Search for the cell housing the specified text and yield its (X, Y) center coordinate. 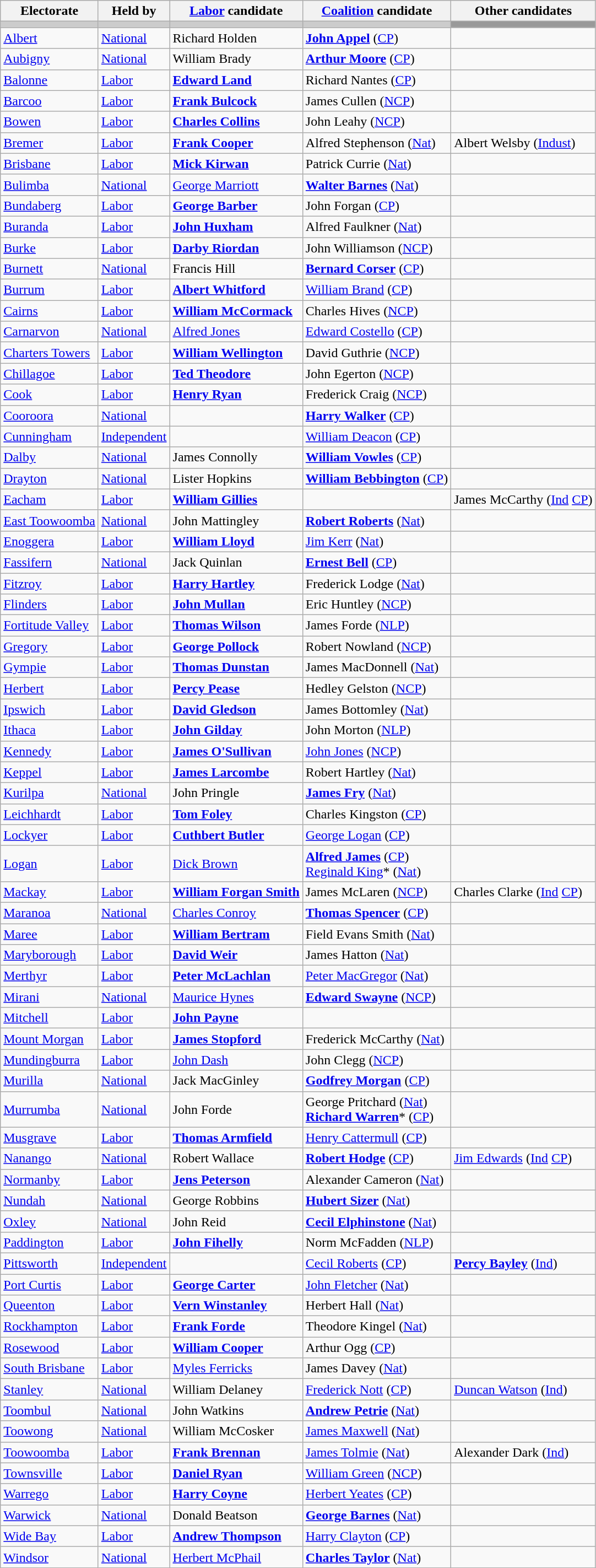
Pittsworth (50, 1263)
East Toowoomba (50, 520)
John Fletcher (Nat) (377, 1285)
Held by (134, 11)
Harry Coyne (236, 1494)
John Huxham (236, 227)
Nundah (50, 1200)
Lister Hopkins (236, 478)
South Brisbane (50, 1368)
Tom Foley (236, 814)
Andrew Thompson (236, 1536)
Hedley Gelston (NCP) (377, 688)
Cuthbert Butler (236, 835)
John Mullan (236, 605)
Arthur Moore (CP) (377, 59)
Peter McLachlan (236, 976)
George Logan (CP) (377, 835)
Percy Bayley (Ind) (523, 1263)
William Wellington (236, 353)
Norm McFadden (NLP) (377, 1242)
Robert Roberts (Nat) (377, 520)
Edward Land (236, 80)
Burnett (50, 269)
Frederick Nott (CP) (377, 1389)
Kennedy (50, 751)
Townsville (50, 1473)
Frederick McCarthy (Nat) (377, 1039)
Burke (50, 247)
John Fihelly (236, 1242)
William Deacon (CP) (377, 437)
Paddington (50, 1242)
Herbert Yeates (CP) (377, 1494)
Alexander Cameron (Nat) (377, 1179)
Herbert (50, 688)
Frank Bulcock (236, 101)
Mount Morgan (50, 1039)
David Guthrie (NCP) (377, 353)
William Gillies (236, 499)
Wide Bay (50, 1536)
Edward Costello (CP) (377, 332)
William Brady (236, 59)
George Pollock (236, 646)
James Tolmie (Nat) (377, 1452)
Darby Riordan (236, 247)
James McLaren (NCP) (377, 892)
Andrew Petrie (Nat) (377, 1410)
Charles Collins (236, 122)
Maurice Hynes (236, 997)
James Maxwell (Nat) (377, 1431)
Mackay (50, 892)
Balonne (50, 80)
Frank Brennan (236, 1452)
Richard Holden (236, 38)
Nanango (50, 1159)
Albert Whitford (236, 290)
Cook (50, 395)
Bulimba (50, 185)
Vern Winstanley (236, 1306)
Fassifern (50, 562)
Chillagoe (50, 374)
Warrego (50, 1494)
James Cullen (NCP) (377, 101)
William Bertram (236, 934)
Francis Hill (236, 269)
Windsor (50, 1557)
Patrick Currie (Nat) (377, 164)
Godfrey Morgan (CP) (377, 1081)
Toombul (50, 1410)
Frank Cooper (236, 143)
Toowong (50, 1431)
Richard Nantes (CP) (377, 80)
Albert (50, 38)
John Leahy (NCP) (377, 122)
Stanley (50, 1389)
Jim Edwards (Ind CP) (523, 1159)
John Dash (236, 1060)
James Stopford (236, 1039)
Murilla (50, 1081)
Murrumba (50, 1109)
Fortitude Valley (50, 626)
William Green (NCP) (377, 1473)
James Davey (Nat) (377, 1368)
James Hatton (Nat) (377, 955)
Harry Clayton (CP) (377, 1536)
John Egerton (NCP) (377, 374)
Frederick Craig (NCP) (377, 395)
George Carter (236, 1285)
Mundingburra (50, 1060)
James McCarthy (Ind CP) (523, 499)
Brisbane (50, 164)
Ted Theodore (236, 374)
Leichhardt (50, 814)
Enoggera (50, 541)
George Robbins (236, 1200)
John Pringle (236, 793)
Kurilpa (50, 793)
Harry Hartley (236, 584)
Ipswich (50, 709)
Normanby (50, 1179)
William Vowles (CP) (377, 457)
Walter Barnes (Nat) (377, 185)
John Appel (CP) (377, 38)
Bremer (50, 143)
Thomas Wilson (236, 626)
Frederick Lodge (Nat) (377, 584)
Aubigny (50, 59)
Henry Ryan (236, 395)
David Weir (236, 955)
Rosewood (50, 1348)
Charles Clarke (Ind CP) (523, 892)
Jim Kerr (Nat) (377, 541)
Cooroora (50, 416)
John Reid (236, 1221)
Gympie (50, 667)
Peter MacGregor (Nat) (377, 976)
Daniel Ryan (236, 1473)
George Barber (236, 206)
William Cooper (236, 1348)
Robert Hodge (CP) (377, 1159)
James MacDonnell (Nat) (377, 667)
John Morton (NLP) (377, 730)
John Mattingley (236, 520)
Charles Kingston (CP) (377, 814)
Alfred James (CP) Reginald King* (Nat) (377, 863)
James Larcombe (236, 772)
Port Curtis (50, 1285)
Maryborough (50, 955)
Arthur Ogg (CP) (377, 1348)
Burrum (50, 290)
Frank Forde (236, 1327)
Dick Brown (236, 863)
Other candidates (523, 11)
Oxley (50, 1221)
Robert Nowland (NCP) (377, 646)
John Williamson (NCP) (377, 247)
William McCormack (236, 311)
Field Evans Smith (Nat) (377, 934)
Duncan Watson (Ind) (523, 1389)
Alfred Faulkner (Nat) (377, 227)
Hubert Sizer (Nat) (377, 1200)
George Pritchard (Nat) Richard Warren* (CP) (377, 1109)
Carnarvon (50, 332)
Cairns (50, 311)
John Gilday (236, 730)
John Watkins (236, 1410)
James Fry (Nat) (377, 793)
Alexander Dark (Ind) (523, 1452)
William Bebbington (CP) (377, 478)
William McCosker (236, 1431)
Cunningham (50, 437)
Logan (50, 863)
Cecil Elphinstone (Nat) (377, 1221)
John Clegg (NCP) (377, 1060)
Charles Taylor (Nat) (377, 1557)
Mitchell (50, 1018)
Jens Peterson (236, 1179)
Lockyer (50, 835)
James O'Sullivan (236, 751)
Coalition candidate (377, 11)
Rockhampton (50, 1327)
Alfred Stephenson (Nat) (377, 143)
Herbert Hall (Nat) (377, 1306)
Flinders (50, 605)
Bernard Corser (CP) (377, 269)
Keppel (50, 772)
George Barnes (Nat) (377, 1515)
Mick Kirwan (236, 164)
John Forgan (CP) (377, 206)
Percy Pease (236, 688)
John Jones (NCP) (377, 751)
Bowen (50, 122)
Drayton (50, 478)
Ithaca (50, 730)
Musgrave (50, 1138)
Donald Beatson (236, 1515)
Thomas Dunstan (236, 667)
Queenton (50, 1306)
James Forde (NLP) (377, 626)
Electorate (50, 11)
Warwick (50, 1515)
George Marriott (236, 185)
Eacham (50, 499)
Toowoomba (50, 1452)
Myles Ferricks (236, 1368)
Robert Wallace (236, 1159)
Cecil Roberts (CP) (377, 1263)
Charles Conroy (236, 913)
John Payne (236, 1018)
Merthyr (50, 976)
Albert Welsby (Indust) (523, 143)
Alfred Jones (236, 332)
William Lloyd (236, 541)
Fitzroy (50, 584)
Theodore Kingel (Nat) (377, 1327)
James Bottomley (Nat) (377, 709)
Maranoa (50, 913)
Ernest Bell (CP) (377, 562)
Charles Hives (NCP) (377, 311)
Edward Swayne (NCP) (377, 997)
William Brand (CP) (377, 290)
Harry Walker (CP) (377, 416)
William Forgan Smith (236, 892)
Herbert McPhail (236, 1557)
Mirani (50, 997)
Maree (50, 934)
Dalby (50, 457)
Bundaberg (50, 206)
Jack Quinlan (236, 562)
Barcoo (50, 101)
Buranda (50, 227)
Gregory (50, 646)
Labor candidate (236, 11)
Thomas Armfield (236, 1138)
James Connolly (236, 457)
William Delaney (236, 1389)
Eric Huntley (NCP) (377, 605)
Charters Towers (50, 353)
Jack MacGinley (236, 1081)
Robert Hartley (Nat) (377, 772)
David Gledson (236, 709)
Henry Cattermull (CP) (377, 1138)
Thomas Spencer (CP) (377, 913)
John Forde (236, 1109)
